Search for the cell housing the specified text and yield its [x, y] center coordinate. 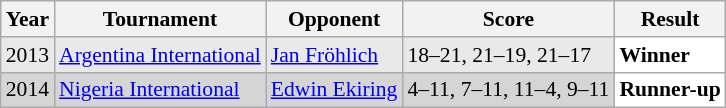
Runner-up [670, 90]
Year [28, 19]
Winner [670, 55]
Jan Fröhlich [334, 55]
Argentina International [160, 55]
2014 [28, 90]
Edwin Ekiring [334, 90]
Result [670, 19]
Score [508, 19]
Opponent [334, 19]
4–11, 7–11, 11–4, 9–11 [508, 90]
18–21, 21–19, 21–17 [508, 55]
2013 [28, 55]
Tournament [160, 19]
Nigeria International [160, 90]
